Determine the (x, y) coordinate at the center of the cell enclosing the given text.  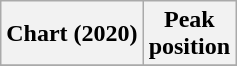
Peakposition (189, 34)
Chart (2020) (72, 34)
